Provide the (x, y) coordinate of the cell's center where the given text is located.  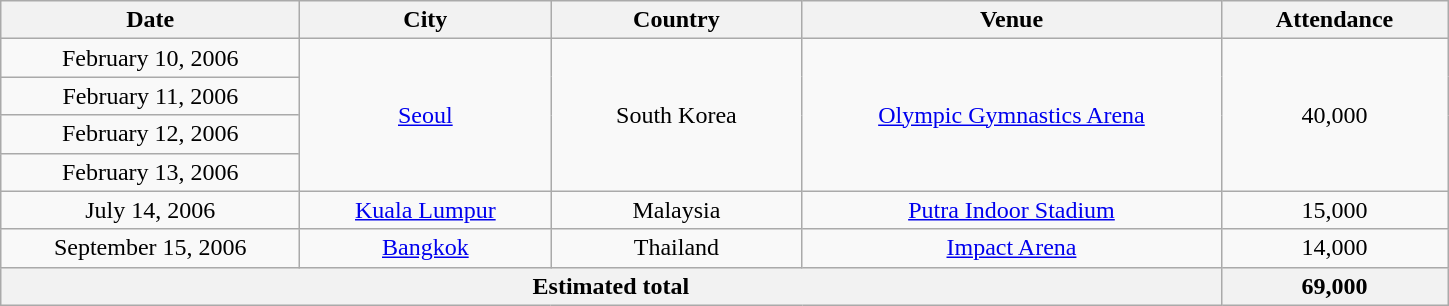
Olympic Gymnastics Arena (1012, 115)
Impact Arena (1012, 248)
Seoul (426, 115)
July 14, 2006 (150, 210)
Estimated total (611, 286)
Attendance (1334, 20)
February 13, 2006 (150, 172)
February 12, 2006 (150, 134)
14,000 (1334, 248)
Putra Indoor Stadium (1012, 210)
September 15, 2006 (150, 248)
South Korea (676, 115)
Malaysia (676, 210)
69,000 (1334, 286)
Date (150, 20)
City (426, 20)
February 10, 2006 (150, 58)
February 11, 2006 (150, 96)
Bangkok (426, 248)
15,000 (1334, 210)
Kuala Lumpur (426, 210)
40,000 (1334, 115)
Venue (1012, 20)
Thailand (676, 248)
Country (676, 20)
